Provide the (x, y) coordinate of the cell's center where the given text is located.  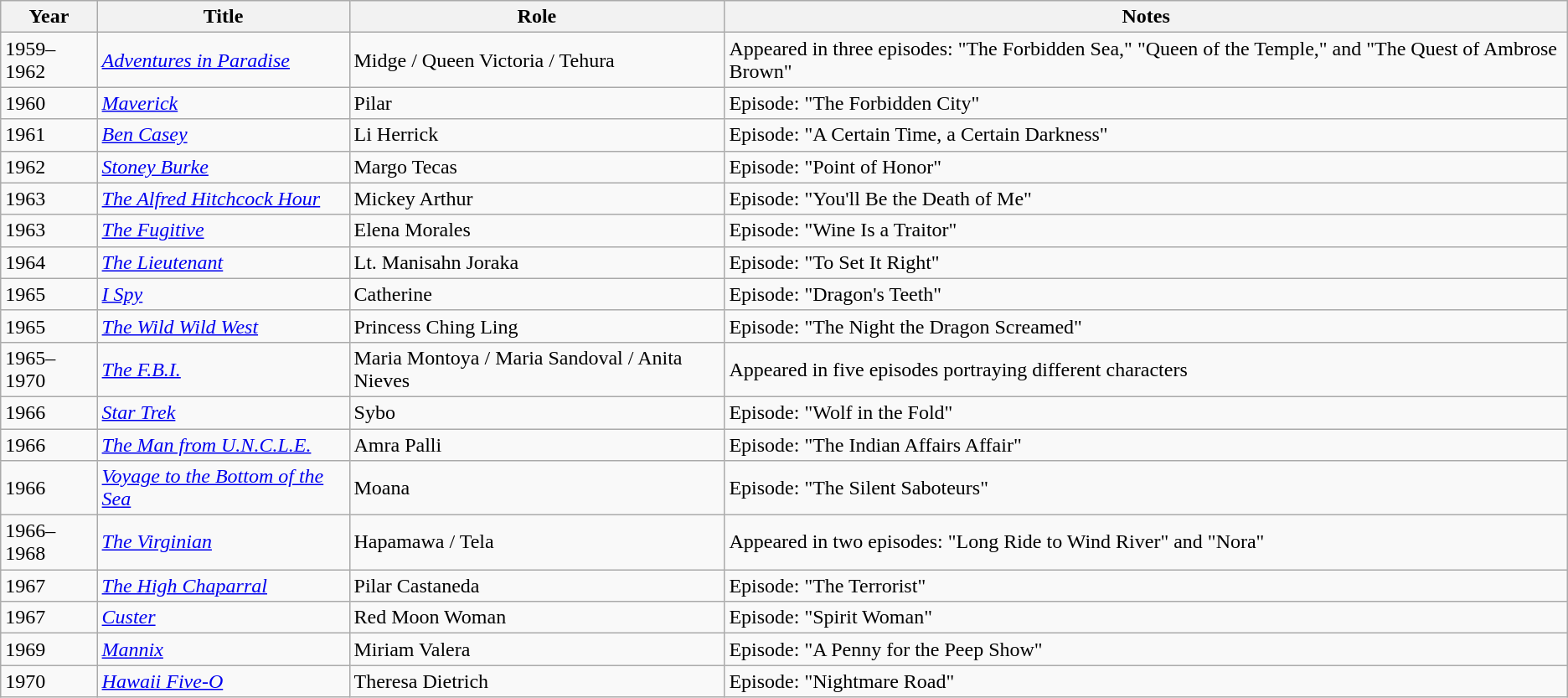
Hapamawa / Tela (537, 543)
Miriam Valera (537, 649)
Episode: "Wine Is a Traitor" (1146, 230)
Episode: "The Terrorist" (1146, 586)
1961 (49, 135)
Episode: "A Certain Time, a Certain Darkness" (1146, 135)
Lt. Manisahn Joraka (537, 262)
1970 (49, 681)
Sybo (537, 412)
Title (223, 17)
Year (49, 17)
I Spy (223, 294)
The Virginian (223, 543)
1964 (49, 262)
Episode: "The Forbidden City" (1146, 103)
Catherine (537, 294)
Midge / Queen Victoria / Tehura (537, 60)
Role (537, 17)
Appeared in five episodes portraying different characters (1146, 369)
1960 (49, 103)
Moana (537, 488)
Pilar Castaneda (537, 586)
Mickey Arthur (537, 199)
Episode: "A Penny for the Peep Show" (1146, 649)
Margo Tecas (537, 167)
Theresa Dietrich (537, 681)
1965–1970 (49, 369)
Hawaii Five-O (223, 681)
Maria Montoya / Maria Sandoval / Anita Nieves (537, 369)
Episode: "The Indian Affairs Affair" (1146, 445)
The Alfred Hitchcock Hour (223, 199)
Episode: "Spirit Woman" (1146, 618)
The Wild Wild West (223, 326)
Episode: "Nightmare Road" (1146, 681)
The Lieutenant (223, 262)
Pilar (537, 103)
Elena Morales (537, 230)
Episode: "Dragon's Teeth" (1146, 294)
1962 (49, 167)
Maverick (223, 103)
Episode: "Wolf in the Fold" (1146, 412)
Episode: "The Silent Saboteurs" (1146, 488)
Notes (1146, 17)
Episode: "Point of Honor" (1146, 167)
Adventures in Paradise (223, 60)
Mannix (223, 649)
Li Herrick (537, 135)
Princess Ching Ling (537, 326)
Episode: "The Night the Dragon Screamed" (1146, 326)
Appeared in two episodes: "Long Ride to Wind River" and "Nora" (1146, 543)
The F.B.I. (223, 369)
Ben Casey (223, 135)
Appeared in three episodes: "The Forbidden Sea," "Queen of the Temple," and "The Quest of Ambrose Brown" (1146, 60)
1966–1968 (49, 543)
Custer (223, 618)
Episode: "You'll Be the Death of Me" (1146, 199)
The Fugitive (223, 230)
Red Moon Woman (537, 618)
1969 (49, 649)
Amra Palli (537, 445)
Voyage to the Bottom of the Sea (223, 488)
Stoney Burke (223, 167)
Episode: "To Set It Right" (1146, 262)
Star Trek (223, 412)
The High Chaparral (223, 586)
The Man from U.N.C.L.E. (223, 445)
1959–1962 (49, 60)
